Pinpoint the cell where the given text exists, returning its (X, Y) midpoint coordinate. 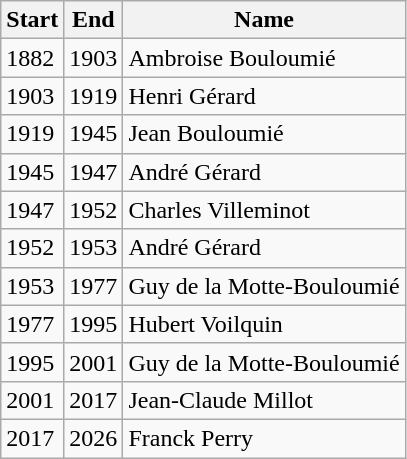
Charles Villeminot (264, 210)
1882 (32, 58)
Name (264, 20)
Start (32, 20)
Jean-Claude Millot (264, 400)
Henri Gérard (264, 96)
2026 (94, 438)
Ambroise Bouloumié (264, 58)
Franck Perry (264, 438)
Jean Bouloumié (264, 134)
End (94, 20)
Hubert Voilquin (264, 324)
